Extract the (x, y) coordinate from the center of the cell holding the provided text.  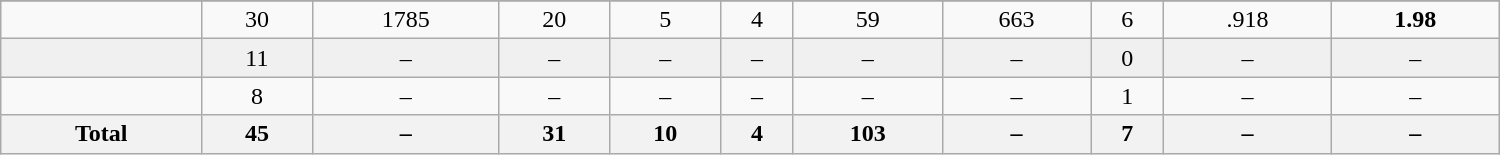
20 (554, 20)
45 (258, 134)
6 (1128, 20)
5 (666, 20)
7 (1128, 134)
0 (1128, 58)
30 (258, 20)
10 (666, 134)
11 (258, 58)
1785 (406, 20)
1.98 (1415, 20)
663 (1016, 20)
Total (102, 134)
8 (258, 96)
1 (1128, 96)
103 (868, 134)
59 (868, 20)
.918 (1248, 20)
31 (554, 134)
